For the text-containing cell, return its midpoint in (x, y) coordinate format. 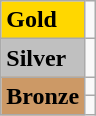
Bronze (43, 96)
Silver (43, 58)
Gold (43, 20)
